Extract the (x, y) coordinate from the center of the cell holding the provided text.  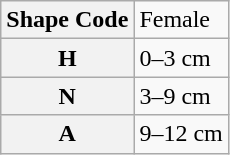
Shape Code (68, 20)
Female (181, 20)
A (68, 134)
9–12 cm (181, 134)
H (68, 58)
0–3 cm (181, 58)
3–9 cm (181, 96)
N (68, 96)
